For the text-containing cell, return its midpoint in (X, Y) coordinate format. 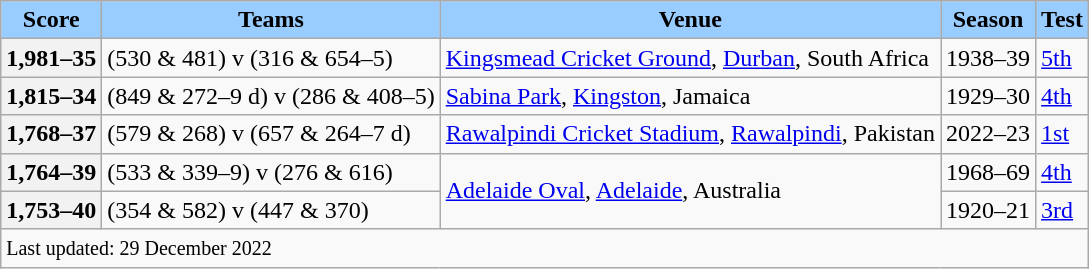
1920–21 (988, 210)
(354 & 582) v (447 & 370) (271, 210)
1,815–34 (52, 96)
Season (988, 20)
1,768–37 (52, 134)
Kingsmead Cricket Ground, Durban, South Africa (690, 58)
Test (1062, 20)
1st (1062, 134)
5th (1062, 58)
Adelaide Oval, Adelaide, Australia (690, 191)
1,764–39 (52, 172)
Sabina Park, Kingston, Jamaica (690, 96)
Rawalpindi Cricket Stadium, Rawalpindi, Pakistan (690, 134)
(579 & 268) v (657 & 264–7 d) (271, 134)
Teams (271, 20)
(849 & 272–9 d) v (286 & 408–5) (271, 96)
1938–39 (988, 58)
1,753–40 (52, 210)
Score (52, 20)
(530 & 481) v (316 & 654–5) (271, 58)
3rd (1062, 210)
2022–23 (988, 134)
1968–69 (988, 172)
Venue (690, 20)
(533 & 339–9) v (276 & 616) (271, 172)
1929–30 (988, 96)
Last updated: 29 December 2022 (545, 248)
1,981–35 (52, 58)
